Determine the (x, y) coordinate at the center of the cell enclosing the given text.  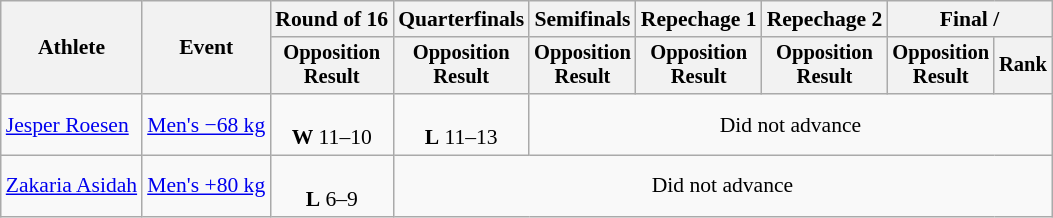
Event (206, 48)
Men's −68 kg (206, 124)
Jesper Roesen (72, 124)
Round of 16 (332, 19)
W 11–10 (332, 124)
Zakaria Asidah (72, 186)
L 11–13 (461, 124)
Repechage 1 (699, 19)
Semifinals (582, 19)
Repechage 2 (825, 19)
Quarterfinals (461, 19)
Men's +80 kg (206, 186)
Final / (969, 19)
Athlete (72, 48)
L 6–9 (332, 186)
Rank (1023, 66)
